Identify which cell holds the provided text, then report its (X, Y) central coordinate. 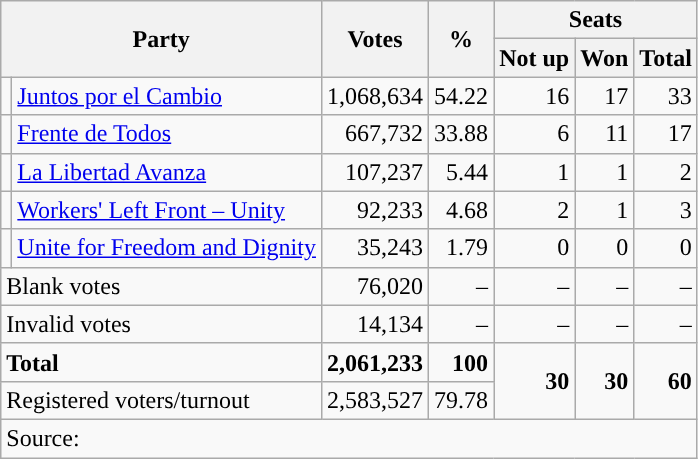
60 (666, 381)
667,732 (374, 134)
2,061,233 (374, 362)
Not up (534, 58)
% (462, 39)
2,583,527 (374, 400)
La Libertad Avanza (167, 172)
33.88 (462, 134)
16 (534, 96)
79.78 (462, 400)
Workers' Left Front – Unity (167, 210)
11 (604, 134)
35,243 (374, 248)
Won (604, 58)
5.44 (462, 172)
Frente de Todos (167, 134)
6 (534, 134)
Seats (596, 20)
Juntos por el Cambio (167, 96)
54.22 (462, 96)
Party (162, 39)
3 (666, 210)
100 (462, 362)
Invalid votes (162, 324)
92,233 (374, 210)
Blank votes (162, 286)
14,134 (374, 324)
76,020 (374, 286)
1,068,634 (374, 96)
Votes (374, 39)
107,237 (374, 172)
Registered voters/turnout (162, 400)
33 (666, 96)
4.68 (462, 210)
1.79 (462, 248)
Unite for Freedom and Dignity (167, 248)
Source: (350, 438)
